Return (x, y) of the center of cell containing provided text 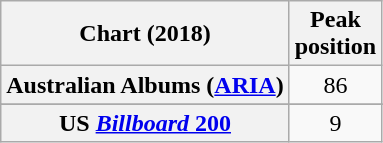
Chart (2018) (145, 34)
Peak position (335, 34)
9 (335, 123)
86 (335, 85)
US Billboard 200 (145, 123)
Australian Albums (ARIA) (145, 85)
